Extract the (x, y) coordinate from the center of the cell holding the provided text.  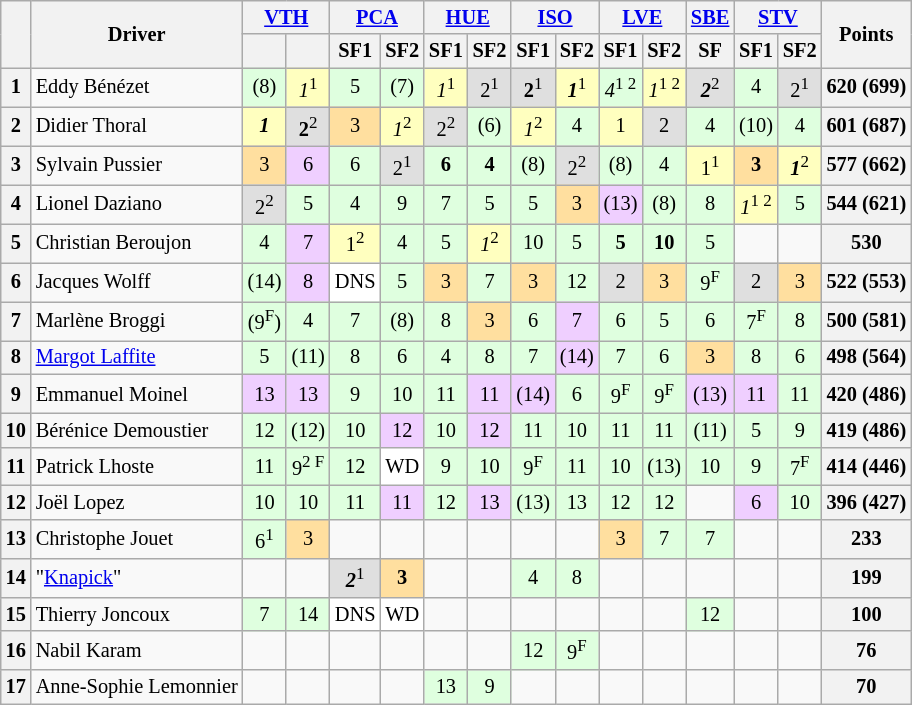
70 (867, 687)
VTH (286, 17)
Christophe Jouet (137, 538)
396 (427) (867, 503)
Eddy Bénézet (137, 88)
498 (564) (867, 357)
PCA (377, 17)
544 (621) (867, 204)
Jacques Wolff (137, 282)
Emmanuel Moinel (137, 394)
419 (486) (867, 430)
41 2 (621, 88)
Lionel Daziano (137, 204)
420 (486) (867, 394)
ISO (554, 17)
LVE (642, 17)
(9F) (265, 320)
414 (446) (867, 466)
100 (867, 614)
199 (867, 578)
SBE (710, 17)
Driver (137, 34)
Points (867, 34)
Margot Laffite (137, 357)
601 (687) (867, 126)
SF (710, 51)
500 (581) (867, 320)
522 (553) (867, 282)
(6) (490, 126)
Joël Lopez (137, 503)
Christian Beroujon (137, 242)
233 (867, 538)
16 (16, 650)
Marlène Broggi (137, 320)
530 (867, 242)
Sylvain Pussier (137, 166)
577 (662) (867, 166)
620 (699) (867, 88)
61 (265, 538)
(12) (308, 430)
Anne-Sophie Lemonnier (137, 687)
HUE (468, 17)
Patrick Lhoste (137, 466)
STV (778, 17)
76 (867, 650)
Nabil Karam (137, 650)
17 (16, 687)
92 F (308, 466)
Thierry Joncoux (137, 614)
15 (16, 614)
Bérénice Demoustier (137, 430)
(7) (402, 88)
(10) (756, 126)
Didier Thoral (137, 126)
"Knapick" (137, 578)
